Provide the (X, Y) coordinate of the cell's center where the given text is located.  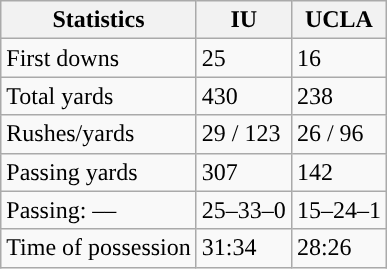
Time of possession (99, 248)
31:34 (244, 248)
IU (244, 20)
15–24–1 (338, 210)
142 (338, 172)
238 (338, 96)
25–33–0 (244, 210)
28:26 (338, 248)
26 / 96 (338, 134)
Statistics (99, 20)
430 (244, 96)
Rushes/yards (99, 134)
25 (244, 58)
29 / 123 (244, 134)
16 (338, 58)
Passing: –– (99, 210)
Passing yards (99, 172)
Total yards (99, 96)
First downs (99, 58)
307 (244, 172)
UCLA (338, 20)
